From the cell containing the given text, extract its center point as [x, y] coordinate. 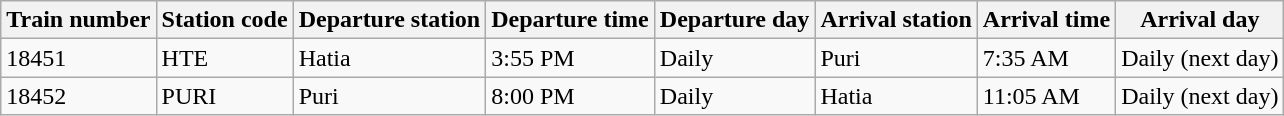
Arrival station [896, 20]
Departure station [390, 20]
3:55 PM [570, 58]
Departure time [570, 20]
Station code [224, 20]
18452 [78, 96]
11:05 AM [1046, 96]
Train number [78, 20]
Arrival day [1200, 20]
Arrival time [1046, 20]
PURI [224, 96]
8:00 PM [570, 96]
18451 [78, 58]
7:35 AM [1046, 58]
HTE [224, 58]
Departure day [734, 20]
